Capture the cell that displays the provided text and extract its [X, Y] central coordinate. 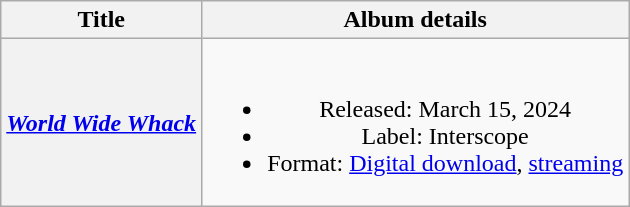
World Wide Whack [102, 122]
Album details [416, 20]
Released: March 15, 2024Label: InterscopeFormat: Digital download, streaming [416, 122]
Title [102, 20]
